Return the [X, Y] coordinate for the center point of the cell that contains the specified text.  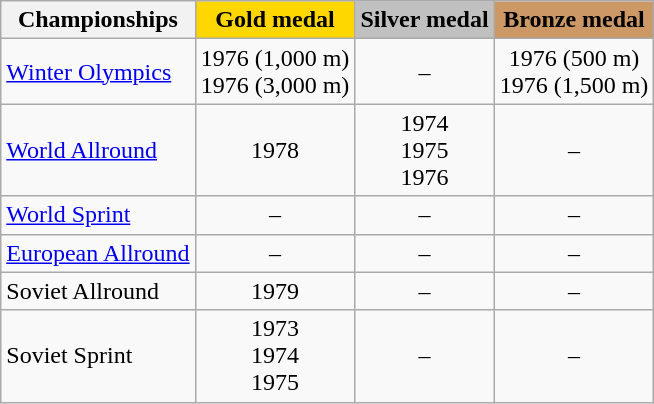
Soviet Sprint [98, 356]
1973 1974 1975 [275, 356]
Winter Olympics [98, 72]
Bronze medal [574, 20]
1976 (500 m) 1976 (1,500 m) [574, 72]
Championships [98, 20]
1979 [275, 291]
Soviet Allround [98, 291]
Gold medal [275, 20]
1978 [275, 150]
World Sprint [98, 215]
1976 (1,000 m) 1976 (3,000 m) [275, 72]
European Allround [98, 253]
World Allround [98, 150]
Silver medal [424, 20]
1974 1975 1976 [424, 150]
